Return the [x, y] coordinate for the center point of the cell that contains the specified text.  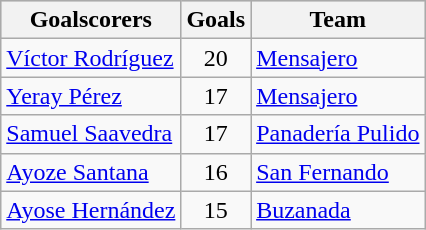
Samuel Saavedra [91, 134]
Goalscorers [91, 20]
16 [216, 172]
Víctor Rodríguez [91, 58]
San Fernando [338, 172]
Ayoze Santana [91, 172]
Panadería Pulido [338, 134]
Team [338, 20]
Ayose Hernández [91, 210]
20 [216, 58]
Buzanada [338, 210]
Goals [216, 20]
15 [216, 210]
Yeray Pérez [91, 96]
